Locate the cell with the specified text and output its [x, y] center coordinate. 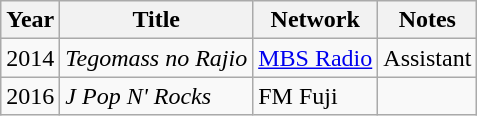
2014 [30, 58]
MBS Radio [316, 58]
Year [30, 20]
FM Fuji [316, 96]
Notes [428, 20]
Network [316, 20]
Assistant [428, 58]
Title [156, 20]
Tegomass no Rajio [156, 58]
J Pop N' Rocks [156, 96]
2016 [30, 96]
